Return the [x, y] coordinate for the center point of the cell that contains the specified text.  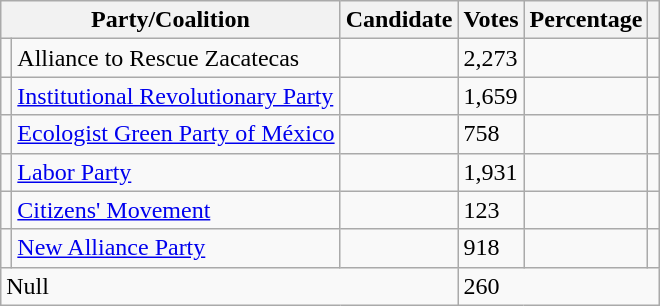
Candidate [399, 20]
Citizens' Movement [176, 210]
Null [230, 286]
918 [491, 248]
Party/Coalition [170, 20]
Alliance to Rescue Zacatecas [176, 58]
758 [491, 134]
Ecologist Green Party of México [176, 134]
Votes [491, 20]
1,659 [491, 96]
Institutional Revolutionary Party [176, 96]
260 [558, 286]
123 [491, 210]
Labor Party [176, 172]
New Alliance Party [176, 248]
2,273 [491, 58]
1,931 [491, 172]
Percentage [586, 20]
